Provide the [x, y] coordinate of the cell's center where the given text is located.  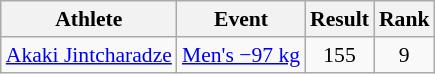
Athlete [89, 19]
Result [340, 19]
Men's −97 kg [241, 55]
Akaki Jintcharadze [89, 55]
Event [241, 19]
9 [404, 55]
155 [340, 55]
Rank [404, 19]
